Output the [x, y] coordinate of the center of the cell containing the given text.  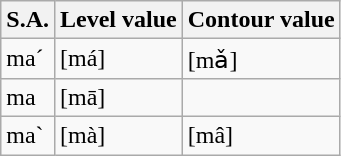
Contour value [261, 20]
[mâ] [261, 135]
[mà] [118, 135]
[mā] [118, 97]
ma´ [28, 59]
ma [28, 97]
S.A. [28, 20]
[mǎ] [261, 59]
Level value [118, 20]
[má] [118, 59]
ma` [28, 135]
